Output the (X, Y) coordinate of the center of the cell containing the given text.  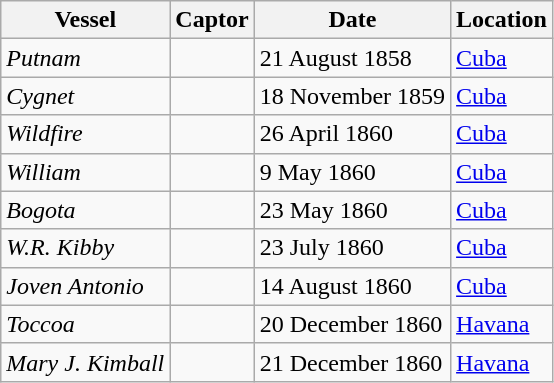
Vessel (86, 20)
Mary J. Kimball (86, 362)
18 November 1859 (352, 96)
W.R. Kibby (86, 248)
23 July 1860 (352, 248)
20 December 1860 (352, 324)
Date (352, 20)
Captor (212, 20)
Joven Antonio (86, 286)
21 December 1860 (352, 362)
9 May 1860 (352, 172)
William (86, 172)
Wildfire (86, 134)
Location (502, 20)
14 August 1860 (352, 286)
Cygnet (86, 96)
Toccoa (86, 324)
Bogota (86, 210)
26 April 1860 (352, 134)
23 May 1860 (352, 210)
21 August 1858 (352, 58)
Putnam (86, 58)
